Return [x, y] of the center of cell containing provided text 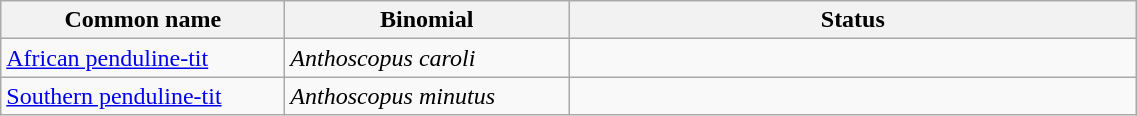
Southern penduline-tit [143, 96]
Binomial [427, 20]
African penduline-tit [143, 58]
Status [853, 20]
Anthoscopus minutus [427, 96]
Common name [143, 20]
Anthoscopus caroli [427, 58]
